Search for the cell housing the specified text and yield its [X, Y] center coordinate. 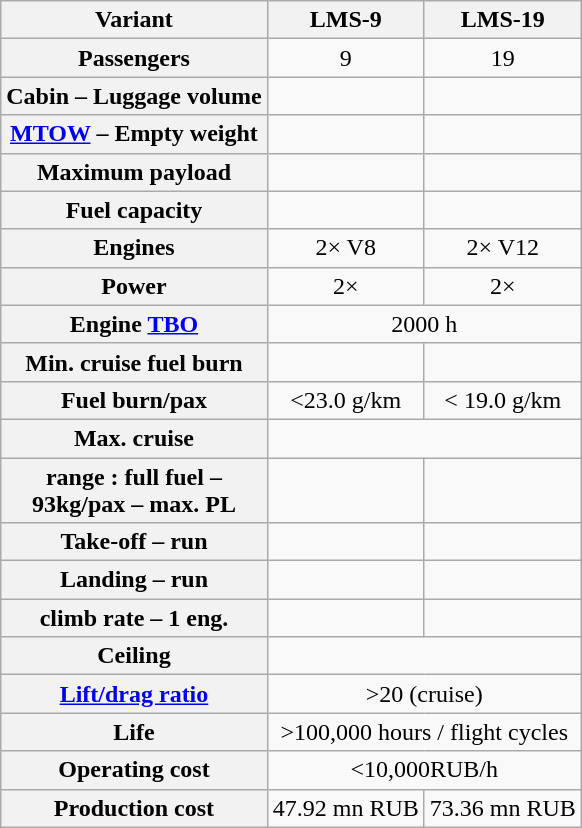
LMS-9 [346, 20]
Max. cruise [134, 438]
Take-off – run [134, 542]
2× V8 [346, 248]
Maximum payload [134, 172]
19 [502, 58]
Min. cruise fuel burn [134, 362]
47.92 mn RUB [346, 808]
Cabin – Luggage volume [134, 96]
< 19.0 g/km [502, 400]
Variant [134, 20]
Fuel burn/pax [134, 400]
range : full fuel –93kg/pax – max. PL [134, 490]
MTOW – Empty weight [134, 134]
9 [346, 58]
Life [134, 732]
climb rate – 1 eng. [134, 618]
Landing – run [134, 580]
Engine TBO [134, 324]
Operating cost [134, 770]
>20 (cruise) [424, 694]
Passengers [134, 58]
2000 h [424, 324]
<10,000RUB/h [424, 770]
<23.0 g/km [346, 400]
73.36 mn RUB [502, 808]
>100,000 hours / flight cycles [424, 732]
Ceiling [134, 656]
2× V12 [502, 248]
Fuel capacity [134, 210]
Engines [134, 248]
LMS-19 [502, 20]
Lift/drag ratio [134, 694]
Production cost [134, 808]
Power [134, 286]
